Determine the (x, y) coordinate at the center of the cell enclosing the given text.  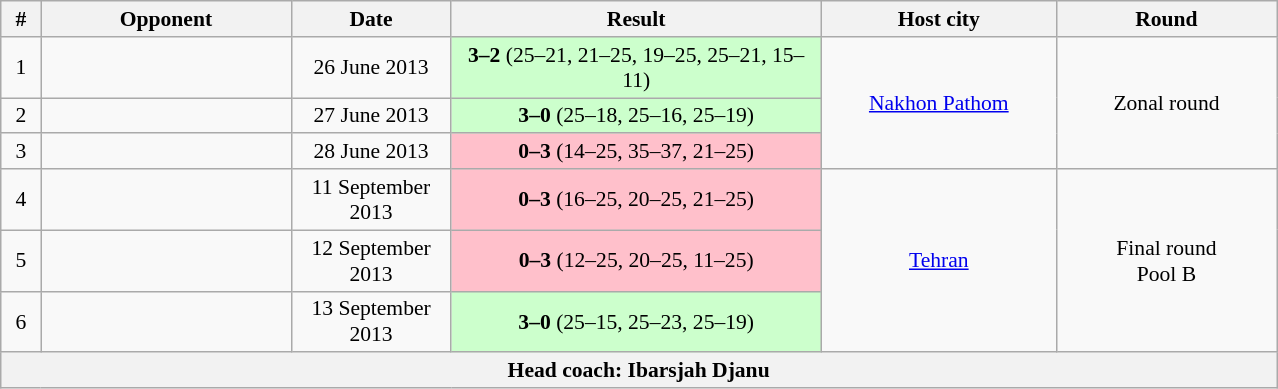
Round (1166, 19)
28 June 2013 (371, 152)
0–3 (12–25, 20–25, 11–25) (636, 260)
Result (636, 19)
0–3 (14–25, 35–37, 21–25) (636, 152)
3 (21, 152)
3–0 (25–15, 25–23, 25–19) (636, 322)
Head coach: Ibarsjah Djanu (639, 371)
6 (21, 322)
Nakhon Pathom (938, 103)
Opponent (166, 19)
1 (21, 68)
3–0 (25–18, 25–16, 25–19) (636, 116)
11 September 2013 (371, 200)
12 September 2013 (371, 260)
Final roundPool B (1166, 260)
4 (21, 200)
Host city (938, 19)
Zonal round (1166, 103)
Tehran (938, 260)
Date (371, 19)
5 (21, 260)
# (21, 19)
0–3 (16–25, 20–25, 21–25) (636, 200)
2 (21, 116)
3–2 (25–21, 21–25, 19–25, 25–21, 15–11) (636, 68)
27 June 2013 (371, 116)
26 June 2013 (371, 68)
13 September 2013 (371, 322)
